Locate the cell with the specified text and output its [X, Y] center coordinate. 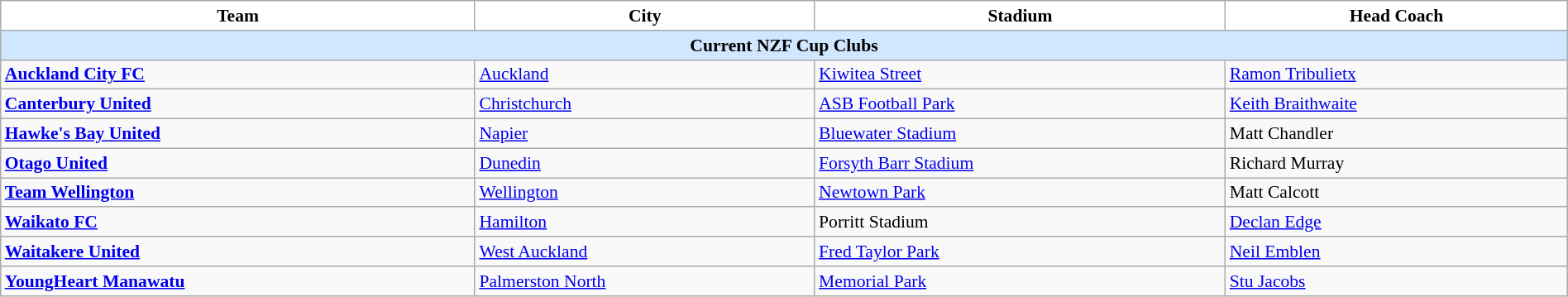
Christchurch [645, 104]
Ramon Tribulietx [1397, 74]
Napier [645, 134]
West Auckland [645, 251]
Matt Chandler [1397, 134]
Current NZF Cup Clubs [784, 46]
Newtown Park [1021, 193]
Waitakere United [238, 251]
ASB Football Park [1021, 104]
Palmerston North [645, 281]
Stadium [1021, 16]
Keith Braithwaite [1397, 104]
Auckland City FC [238, 74]
Bluewater Stadium [1021, 134]
Auckland [645, 74]
Fred Taylor Park [1021, 251]
Otago United [238, 163]
Memorial Park [1021, 281]
Kiwitea Street [1021, 74]
Dunedin [645, 163]
Porritt Stadium [1021, 223]
Matt Calcott [1397, 193]
Stu Jacobs [1397, 281]
Declan Edge [1397, 223]
Forsyth Barr Stadium [1021, 163]
Team Wellington [238, 193]
Hamilton [645, 223]
Canterbury United [238, 104]
Head Coach [1397, 16]
Waikato FC [238, 223]
Wellington [645, 193]
YoungHeart Manawatu [238, 281]
Richard Murray [1397, 163]
City [645, 16]
Team [238, 16]
Hawke's Bay United [238, 134]
Neil Emblen [1397, 251]
